Return (X, Y) of the center of cell containing provided text 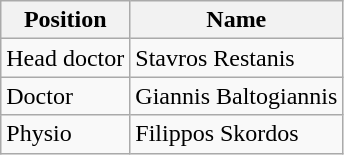
Head doctor (66, 58)
Stavros Restanis (236, 58)
Filippos Skordos (236, 134)
Giannis Baltogiannis (236, 96)
Name (236, 20)
Position (66, 20)
Physio (66, 134)
Doctor (66, 96)
